Extract the (X, Y) coordinate from the center of the cell holding the provided text.  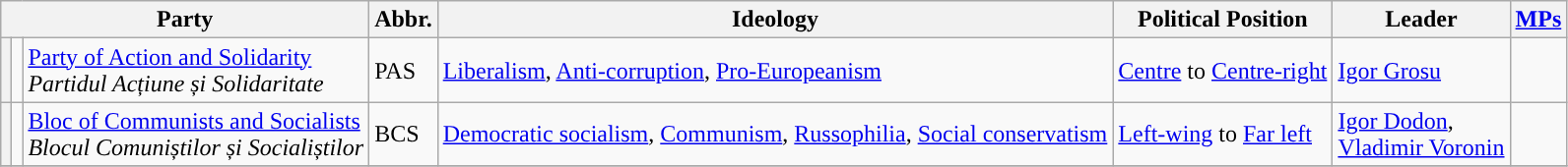
Igor Dodon,Vladimir Voronin (1421, 134)
Left-wing to Far left (1223, 134)
Liberalism, Anti-corruption, Pro-Europeanism (775, 71)
Political Position (1223, 20)
PAS (404, 71)
BCS (404, 134)
Igor Grosu (1421, 71)
Centre to Centre-right (1223, 71)
Leader (1421, 20)
Party (185, 20)
Democratic socialism, Communism, Russophilia, Social conservatism (775, 134)
Ideology (775, 20)
MPs (1538, 20)
Bloc of Communists and SocialistsBlocul Comuniștilor și Socialiștilor (196, 134)
Party of Action and SolidarityPartidul Acțiune și Solidaritate (196, 71)
Abbr. (404, 20)
